Capture the cell that displays the provided text and extract its (X, Y) central coordinate. 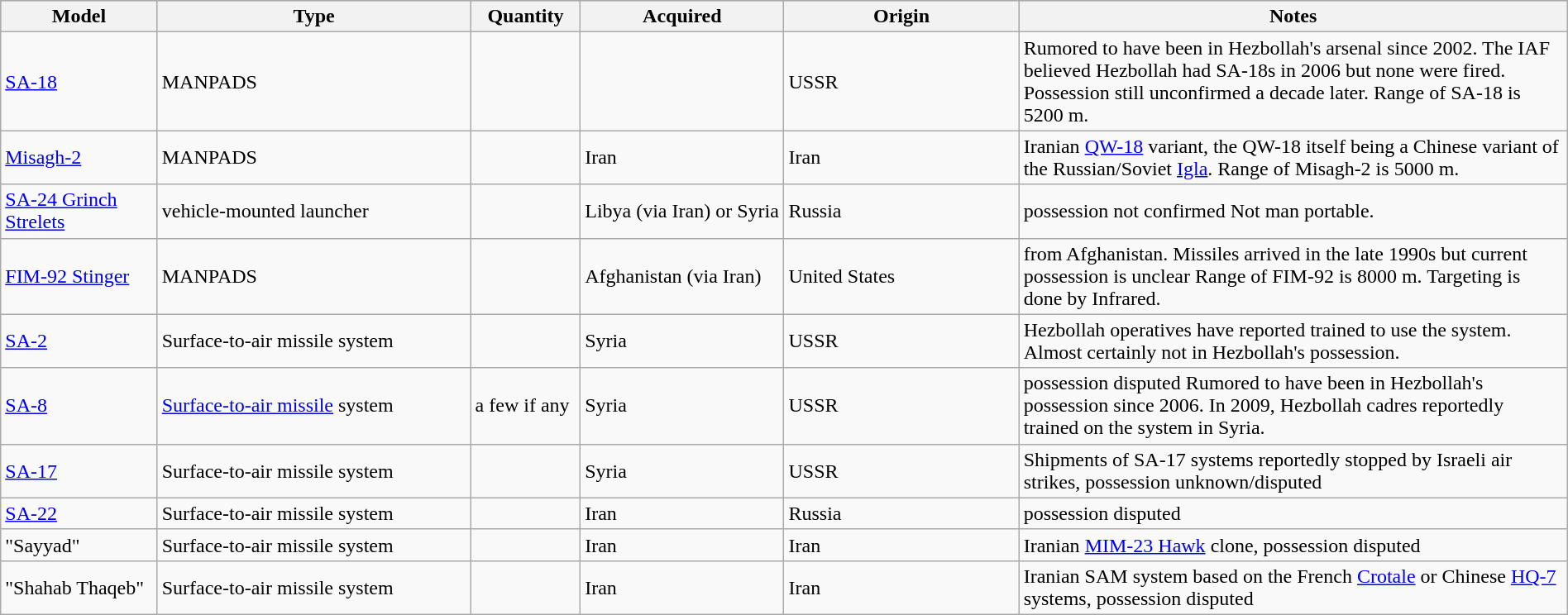
possession disputed (1293, 513)
SA-24 Grinch Strelets (79, 212)
Shipments of SA-17 systems reportedly stopped by Israeli air strikes, possession unknown/disputed (1293, 471)
SA-22 (79, 513)
Acquired (682, 17)
Misagh-2 (79, 157)
Iranian MIM-23 Hawk clone, possession disputed (1293, 545)
a few if any (526, 406)
Iranian QW-18 variant, the QW-18 itself being a Chinese variant of the Russian/Soviet Igla. Range of Misagh-2 is 5000 m. (1293, 157)
SA-8 (79, 406)
Notes (1293, 17)
possession not confirmed Not man portable. (1293, 212)
Iranian SAM system based on the French Crotale or Chinese HQ-7 systems, possession disputed (1293, 587)
Quantity (526, 17)
SA-18 (79, 81)
Model (79, 17)
Type (314, 17)
Origin (901, 17)
"Sayyad" (79, 545)
Hezbollah operatives have reported trained to use the system. Almost certainly not in Hezbollah's possession. (1293, 341)
from Afghanistan. Missiles arrived in the late 1990s but current possession is unclear Range of FIM-92 is 8000 m. Targeting is done by Infrared. (1293, 276)
vehicle-mounted launcher (314, 212)
Libya (via Iran) or Syria (682, 212)
Afghanistan (via Iran) (682, 276)
FIM-92 Stinger (79, 276)
United States (901, 276)
"Shahab Thaqeb" (79, 587)
possession disputed Rumored to have been in Hezbollah's possession since 2006. In 2009, Hezbollah cadres reportedly trained on the system in Syria. (1293, 406)
SA-2 (79, 341)
SA-17 (79, 471)
